Return [x, y] of the center of cell containing provided text 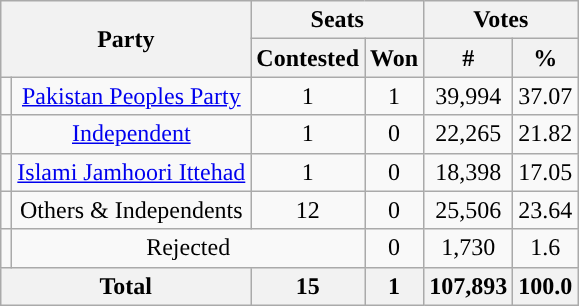
23.64 [546, 210]
1,730 [468, 248]
25,506 [468, 210]
Total [126, 286]
21.82 [546, 134]
Rejected [188, 248]
Votes [501, 20]
# [468, 58]
Pakistan Peoples Party [132, 96]
Contested [308, 58]
Won [394, 58]
Others & Independents [132, 210]
15 [308, 286]
100.0 [546, 286]
39,994 [468, 96]
22,265 [468, 134]
Party [126, 39]
37.07 [546, 96]
Independent [132, 134]
17.05 [546, 172]
Islami Jamhoori Ittehad [132, 172]
% [546, 58]
107,893 [468, 286]
1.6 [546, 248]
18,398 [468, 172]
12 [308, 210]
Seats [338, 20]
